For the text-containing cell, return its midpoint in (X, Y) coordinate format. 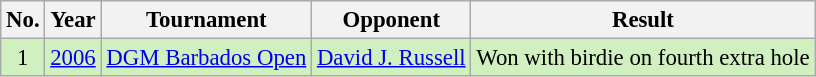
Won with birdie on fourth extra hole (643, 58)
1 (23, 58)
Year (73, 20)
Opponent (392, 20)
Result (643, 20)
David J. Russell (392, 58)
2006 (73, 58)
No. (23, 20)
DGM Barbados Open (206, 58)
Tournament (206, 20)
